Find where the given text appears and provide that cell's center as (X, Y) coordinate. 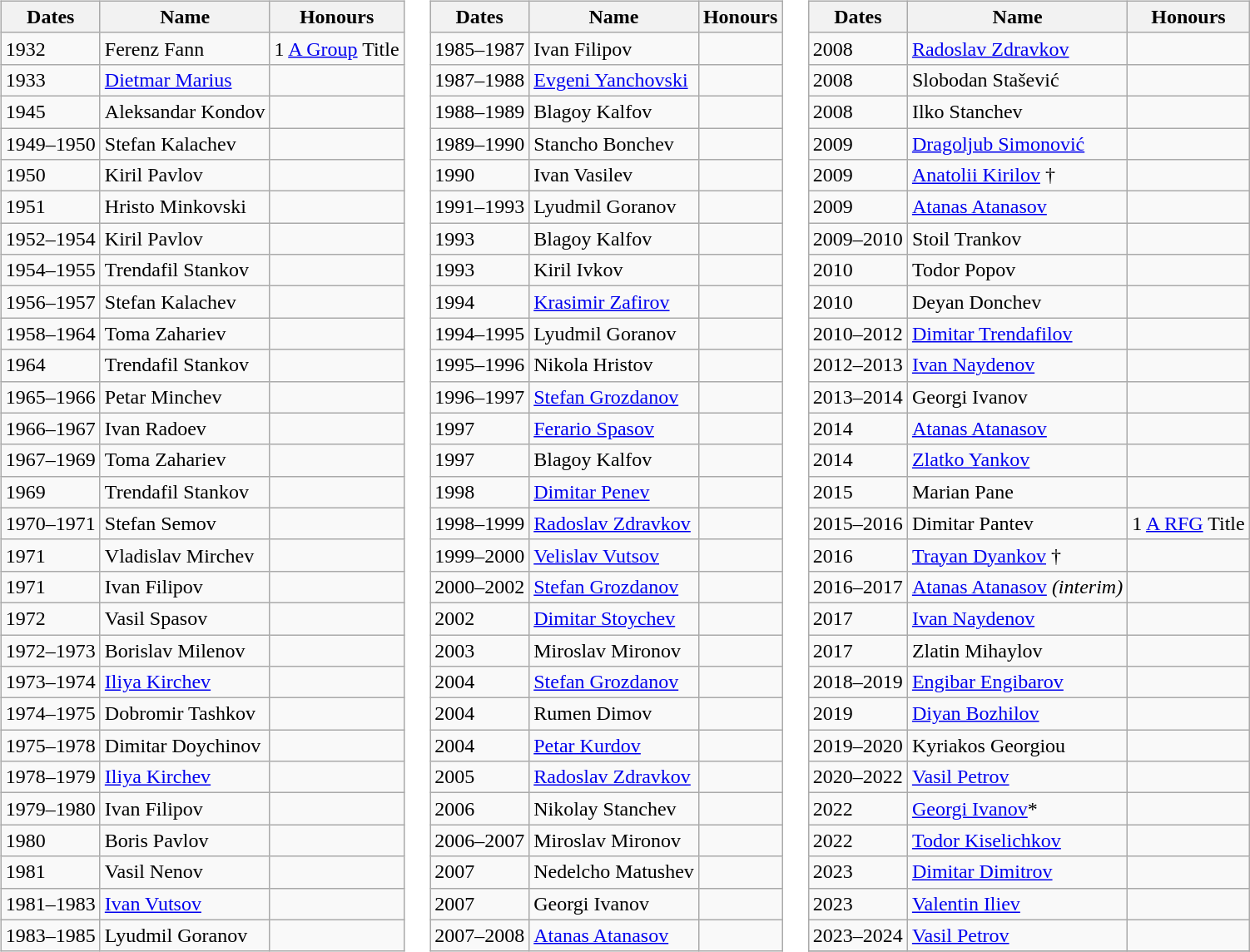
1945 (50, 112)
Anatolii Kirilov † (1017, 176)
1994–1995 (479, 334)
1994 (479, 302)
2015–2016 (857, 523)
1969 (50, 492)
Borislav Milenov (185, 650)
1958–1964 (50, 334)
Deyan Donchev (1017, 302)
1972–1973 (50, 650)
Ivan Vutsov (185, 904)
Zlatin Mihaylov (1017, 650)
Engibar Engibarov (1017, 682)
Dimitar Stoychev (614, 618)
1965–1966 (50, 397)
Valentin Iliev (1017, 904)
2013–2014 (857, 397)
Diyan Bozhilov (1017, 714)
Nikolay Stanchev (614, 809)
1979–1980 (50, 809)
Stefan Semov (185, 523)
Rumen Dimov (614, 714)
2012–2013 (857, 365)
2018–2019 (857, 682)
1998 (479, 492)
Ilko Stanchev (1017, 112)
2007–2008 (479, 935)
1981–1983 (50, 904)
1949–1950 (50, 144)
1999–2000 (479, 555)
2009–2010 (857, 239)
Hristo Minkovski (185, 207)
Dimitar Dimitrov (1017, 872)
2005 (479, 777)
2019–2020 (857, 746)
1972 (50, 618)
2016–2017 (857, 587)
1974–1975 (50, 714)
1998–1999 (479, 523)
1 A RFG Title (1188, 523)
1988–1989 (479, 112)
1975–1978 (50, 746)
Vasil Nenov (185, 872)
1973–1974 (50, 682)
2015 (857, 492)
Velislav Vutsov (614, 555)
Vasil Spasov (185, 618)
Slobodan Stašević (1017, 80)
1983–1985 (50, 935)
1981 (50, 872)
Ferario Spasov (614, 429)
1995–1996 (479, 365)
Trayan Dyankov † (1017, 555)
Boris Pavlov (185, 840)
1952–1954 (50, 239)
Georgi Ivanov* (1017, 809)
1950 (50, 176)
Atanas Atanasov (interim) (1017, 587)
Stoil Trankov (1017, 239)
2002 (479, 618)
Vladislav Mirchev (185, 555)
1967–1969 (50, 460)
Petar Kurdov (614, 746)
Dobromir Tashkov (185, 714)
Nikola Hristov (614, 365)
Dimitar Trendafilov (1017, 334)
1970–1971 (50, 523)
1990 (479, 176)
Stancho Bonchev (614, 144)
Evgeni Yanchovski (614, 80)
1964 (50, 365)
Krasimir Zafirov (614, 302)
Kyriakos Georgiou (1017, 746)
2006–2007 (479, 840)
Marian Pane (1017, 492)
2006 (479, 809)
1985–1987 (479, 48)
2010–2012 (857, 334)
Aleksandar Kondov (185, 112)
1991–1993 (479, 207)
2000–2002 (479, 587)
Petar Minchev (185, 397)
2003 (479, 650)
Nedelcho Matushev (614, 872)
1954–1955 (50, 270)
1980 (50, 840)
1996–1997 (479, 397)
Dietmar Marius (185, 80)
2016 (857, 555)
Ivan Radoev (185, 429)
2023–2024 (857, 935)
Dimitar Penev (614, 492)
Todor Popov (1017, 270)
1987–1988 (479, 80)
1932 (50, 48)
Zlatko Yankov (1017, 460)
1933 (50, 80)
Kiril Ivkov (614, 270)
1966–1967 (50, 429)
2019 (857, 714)
Ferenz Fann (185, 48)
Dragoljub Simonović (1017, 144)
1 A Group Title (336, 48)
1956–1957 (50, 302)
1989–1990 (479, 144)
1951 (50, 207)
1978–1979 (50, 777)
Ivan Vasilev (614, 176)
2020–2022 (857, 777)
Todor Kiselichkov (1017, 840)
Dimitar Doychinov (185, 746)
Dimitar Pantev (1017, 523)
